Pinpoint the cell where the given text exists, returning its [X, Y] midpoint coordinate. 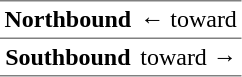
Northbound [68, 20]
Southbound [68, 57]
← toward [189, 20]
toward → [189, 57]
